Return [X, Y] of the center of cell containing provided text 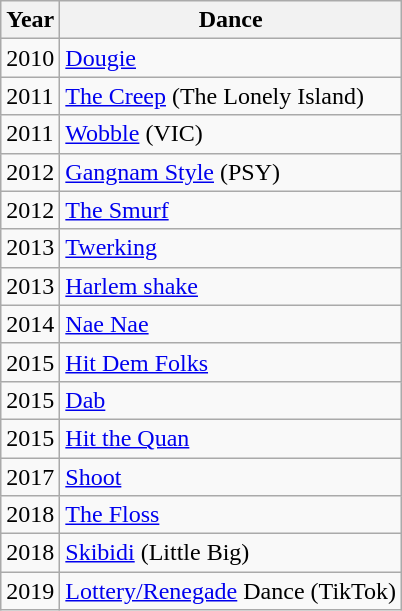
2010 [30, 58]
Lottery/Renegade Dance (TikTok) [231, 591]
Twerking [231, 248]
2017 [30, 477]
2019 [30, 591]
Hit the Quan [231, 438]
Hit Dem Folks [231, 362]
2014 [30, 324]
The Smurf [231, 210]
Dougie [231, 58]
Wobble (VIC) [231, 134]
The Creep (The Lonely Island) [231, 96]
Dance [231, 20]
Year [30, 20]
Gangnam Style (PSY) [231, 172]
Shoot [231, 477]
Harlem shake [231, 286]
Skibidi (Little Big) [231, 553]
The Floss [231, 515]
Dab [231, 400]
Nae Nae [231, 324]
